Return the [x, y] coordinate for the center point of the cell that contains the specified text.  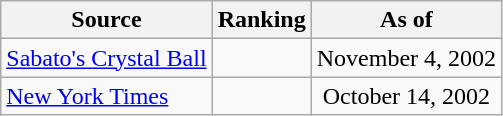
Sabato's Crystal Ball [106, 58]
Source [106, 20]
October 14, 2002 [406, 96]
As of [406, 20]
Ranking [262, 20]
New York Times [106, 96]
November 4, 2002 [406, 58]
